Extract the (X, Y) coordinate from the center of the cell holding the provided text.  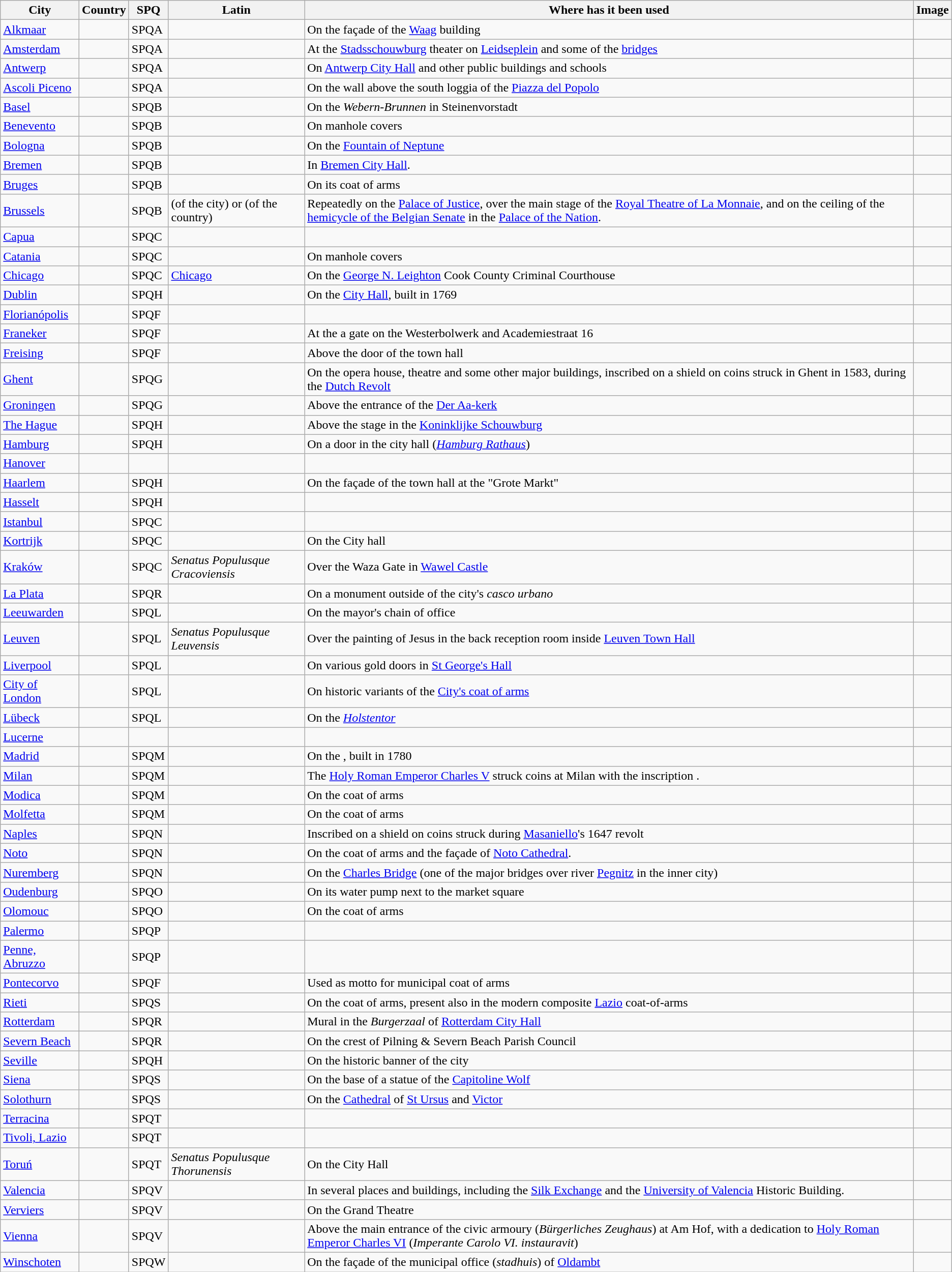
Latin (236, 10)
On the City Hall, built in 1769 (609, 295)
On its coat of arms (609, 184)
Senatus Populusque Cracoviensis (236, 567)
Bruges (40, 184)
City of London (40, 692)
Oudenburg (40, 892)
Senatus Populusque Thorunensis (236, 1164)
Kortrijk (40, 541)
Ghent (40, 379)
On historic variants of the City's coat of arms (609, 692)
On the crest of Pilning & Severn Beach Parish Council (609, 1041)
The Holy Roman Emperor Charles V struck coins at Milan with the inscription . (609, 776)
Solothurn (40, 1099)
Penne, Abruzzo (40, 957)
On the Holstentor (609, 718)
Molfetta (40, 814)
Mural in the Burgerzaal of Rotterdam City Hall (609, 1022)
Amsterdam (40, 49)
On the coat of arms, present also in the modern composite Lazio coat-of-arms (609, 1002)
Terracina (40, 1118)
Above the stage in the Koninklijke Schouwburg (609, 425)
On the Webern-Brunnen in Steinenvorstadt (609, 107)
SPQ (148, 10)
Severn Beach (40, 1041)
Capua (40, 236)
Bremen (40, 165)
On the Charles Bridge (one of the major bridges over river Pegnitz in the inner city) (609, 872)
Florianópolis (40, 314)
Olomouc (40, 911)
On the opera house, theatre and some other major buildings, inscribed on a shield on coins struck in Ghent in 1583, during the Dutch Revolt (609, 379)
Above the entrance of the Der Aa-kerk (609, 405)
On a door in the city hall (Hamburg Rathaus) (609, 444)
Noto (40, 853)
Milan (40, 776)
Lucerne (40, 737)
Hanover (40, 463)
Kraków (40, 567)
On the façade of the Waag building (609, 29)
Antwerp (40, 68)
Naples (40, 834)
On Antwerp City Hall and other public buildings and schools (609, 68)
Where has it been used (609, 10)
Benevento (40, 126)
Vienna (40, 1236)
Over the painting of Jesus in the back reception room inside Leuven Town Hall (609, 639)
Nuremberg (40, 872)
Used as motto for municipal coat of arms (609, 983)
Inscribed on a shield on coins struck during Masaniello's 1647 revolt (609, 834)
Catania (40, 256)
Verviers (40, 1209)
Rieti (40, 1002)
Franeker (40, 334)
On the Fountain of Neptune (609, 145)
Alkmaar (40, 29)
At the a gate on the Westerbolwerk and Academiestraat 16 (609, 334)
On the façade of the municipal office (stadhuis) of Oldambt (609, 1262)
Liverpool (40, 665)
Haarlem (40, 483)
On the , built in 1780 (609, 756)
Winschoten (40, 1262)
(of the city) or (of the country) (236, 211)
On the Grand Theatre (609, 1209)
On the Cathedral of St Ursus and Victor (609, 1099)
The Hague (40, 425)
Leuven (40, 639)
On various gold doors in St George's Hall (609, 665)
Brussels (40, 211)
Seville (40, 1060)
On its water pump next to the market square (609, 892)
Basel (40, 107)
On the façade of the town hall at the "Grote Markt" (609, 483)
Hamburg (40, 444)
Ascoli Piceno (40, 87)
Rotterdam (40, 1022)
Over the Waza Gate in Wawel Castle (609, 567)
On the City hall (609, 541)
Bologna (40, 145)
Palermo (40, 930)
On the wall above the south loggia of the Piazza del Popolo (609, 87)
Hasselt (40, 502)
Pontecorvo (40, 983)
On the coat of arms and the façade of Noto Cathedral. (609, 853)
On the mayor's chain of office (609, 613)
Dublin (40, 295)
Tivoli, Lazio (40, 1138)
Modica (40, 795)
On the historic banner of the city (609, 1060)
Istanbul (40, 521)
Freising (40, 353)
Madrid (40, 756)
Siena (40, 1080)
Above the door of the town hall (609, 353)
Groningen (40, 405)
In several places and buildings, including the Silk Exchange and the University of Valencia Historic Building. (609, 1190)
On the City Hall (609, 1164)
Country (104, 10)
SPQW (148, 1262)
Senatus Populusque Leuvensis (236, 639)
La Plata (40, 594)
On the George N. Leighton Cook County Criminal Courthouse (609, 276)
On a monument outside of the city's casco urbano (609, 594)
On the base of a statue of the Capitoline Wolf (609, 1080)
Image (933, 10)
Leeuwarden (40, 613)
At the Stadsschouwburg theater on Leidseplein and some of the bridges (609, 49)
Valencia (40, 1190)
In Bremen City Hall. (609, 165)
City (40, 10)
Toruń (40, 1164)
Lübeck (40, 718)
